Identify which cell holds the provided text, then report its [X, Y] central coordinate. 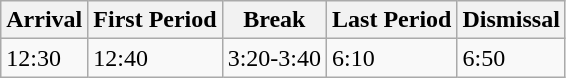
12:30 [44, 58]
Last Period [392, 20]
3:20-3:40 [274, 58]
Arrival [44, 20]
Dismissal [511, 20]
12:40 [155, 58]
First Period [155, 20]
6:50 [511, 58]
6:10 [392, 58]
Break [274, 20]
